Output the (x, y) coordinate of the center of the cell containing the given text.  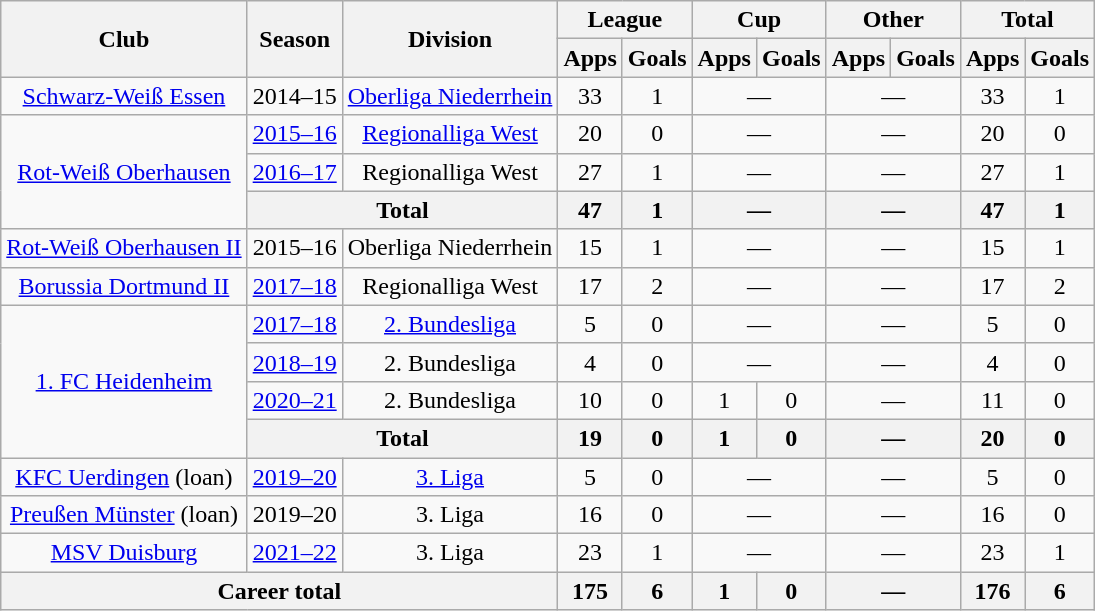
Rot-Weiß Oberhausen (124, 172)
Career total (280, 591)
176 (992, 591)
10 (590, 400)
Rot-Weiß Oberhausen II (124, 248)
19 (590, 438)
11 (992, 400)
175 (590, 591)
Schwarz-Weiß Essen (124, 96)
2014–15 (294, 96)
Cup (759, 20)
2018–19 (294, 362)
2021–22 (294, 553)
MSV Duisburg (124, 553)
KFC Uerdingen (loan) (124, 477)
League (625, 20)
Division (450, 39)
Preußen Münster (loan) (124, 515)
1. FC Heidenheim (124, 381)
Other (893, 20)
2016–17 (294, 172)
2020–21 (294, 400)
Borussia Dortmund II (124, 286)
Club (124, 39)
Season (294, 39)
